Determine the (x, y) coordinate at the center of the cell enclosing the given text.  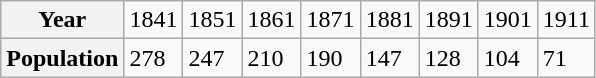
190 (330, 58)
1841 (154, 20)
71 (566, 58)
1881 (390, 20)
104 (508, 58)
1871 (330, 20)
Population (62, 58)
1911 (566, 20)
1861 (272, 20)
1891 (448, 20)
247 (212, 58)
147 (390, 58)
1851 (212, 20)
128 (448, 58)
1901 (508, 20)
278 (154, 58)
Year (62, 20)
210 (272, 58)
